Provide the [X, Y] coordinate of the cell's center where the given text is located.  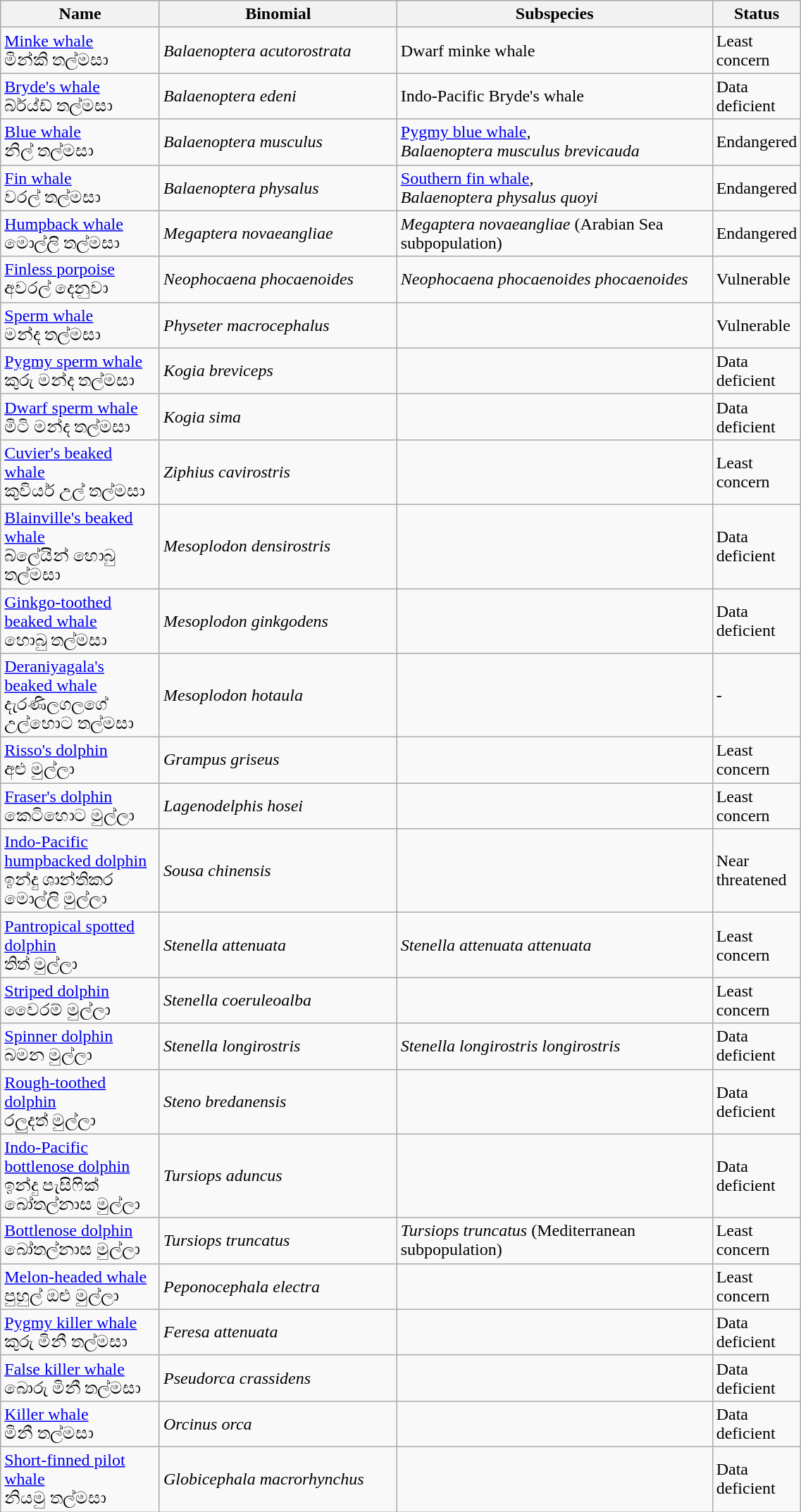
Balaenoptera musculus [278, 142]
Grampus griseus [278, 761]
False killer whaleබොරු මිනී තල්මසා [80, 1377]
Pygmy killer whaleකුරු මිනී තල්මසා [80, 1332]
Indo-Pacific humpbacked dolphinඉන්දු ශාන්තිකර මොල්ලි මුල්ලා [80, 870]
Name [80, 14]
Rough-toothed dolphinරලුදත් මුල්ලා [80, 1101]
Pantropical spotted dolphinතිත් මුල්ලා [80, 945]
- [757, 696]
Stenella longirostris longirostris [554, 1046]
Steno bredanensis [278, 1101]
Ginkgo-toothed beaked whaleහොබු තල්මසා [80, 621]
Orcinus orca [278, 1424]
Lagenodelphis hosei [278, 806]
Mesoplodon densirostris [278, 546]
Risso's dolphinඅළු මුල්ලා [80, 761]
Pygmy sperm whaleකුරු මන්ද තල්මසා [80, 370]
Tursiops truncatus [278, 1241]
Southern fin whale,Balaenoptera physalus quoyi [554, 187]
Status [757, 14]
Pseudorca crassidens [278, 1377]
Balaenoptera edeni [278, 96]
Stenella attenuata attenuata [554, 945]
Tursiops truncatus (Mediterranean subpopulation) [554, 1241]
Striped dolphinවෛරම් මුල්ලා [80, 1000]
Dwarf minke whale [554, 51]
Humpback whaleමොල්ලි තල්මසා [80, 234]
Megaptera novaeangliae (Arabian Sea subpopulation) [554, 234]
Mesoplodon ginkgodens [278, 621]
Pygmy blue whale,Balaenoptera musculus brevicauda [554, 142]
Globicephala macrorhynchus [278, 1479]
Stenella attenuata [278, 945]
Sperm whaleමන්ද තල්මසා [80, 325]
Kogia sima [278, 417]
Dwarf sperm whaleමිටි මන්ද තල්මසා [80, 417]
Fraser's dolphinකෙටිහොට මුල්ලා [80, 806]
Indo-Pacific bottlenose dolphinඉන්දු පැසි‍ෆික් බෝතල්නාස මුල්ලා [80, 1176]
Short-finned pilot whaleනියමු තල්මසා [80, 1479]
Tursiops aduncus [278, 1176]
Stenella longirostris [278, 1046]
Bottlenose dolphinබෝතල්නාස මුල්ලා [80, 1241]
Fin whaleවරල් තල්මසා [80, 187]
Indo-Pacific Bryde's whale [554, 96]
Kogia breviceps [278, 370]
Neophocaena phocaenoides [278, 279]
Blainville's beaked whaleබ්ලේයින් හොබු තල්මසා [80, 546]
Stenella coeruleoalba [278, 1000]
Balaenoptera acutorostrata [278, 51]
Subspecies [554, 14]
Physeter macrocephalus [278, 325]
Feresa attenuata [278, 1332]
Megaptera novaeangliae [278, 234]
Blue whaleනිල් තල්මසා [80, 142]
Binomial [278, 14]
Balaenoptera physalus [278, 187]
Ziphius cavirostris [278, 472]
Peponocephala electra [278, 1286]
Near threatened [757, 870]
Killer whaleමිනී තල්මසා [80, 1424]
Deraniyagala's beaked whaleදැරණිලගලගේ උල්හොට තල්මසා [80, 696]
Sousa chinensis [278, 870]
Melon-headed whaleපුහුල් ඔළු මුල්ලා [80, 1286]
Cuvier's beaked whaleකුවියර් උල් තල්මසා [80, 472]
Neophocaena phocaenoides phocaenoides [554, 279]
Spinner dolphinබමන මුල්ලා [80, 1046]
Mesoplodon hotaula [278, 696]
Bryde's whaleබ්ර්ය්ඩ් තල්මසා [80, 96]
Finless porpoiseඅවරල් දෙනුවා [80, 279]
Minke whaleමින්කි තල්මසා [80, 51]
